Return the [x, y] coordinate for the center point of the cell that contains the specified text.  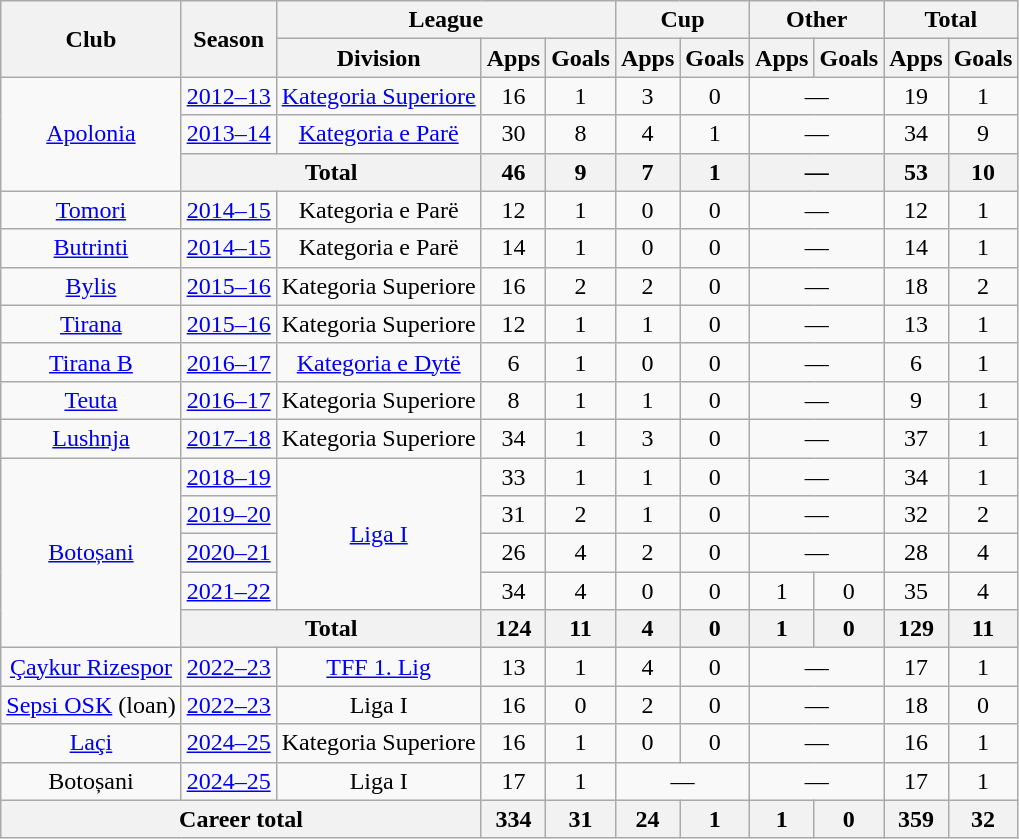
Cup [682, 20]
334 [513, 819]
37 [916, 438]
24 [647, 819]
Laçi [91, 743]
7 [647, 172]
Career total [241, 819]
10 [983, 172]
2017–18 [228, 438]
Apolonia [91, 134]
Teuta [91, 400]
2020–21 [228, 553]
Bylis [91, 286]
53 [916, 172]
Season [228, 39]
Butrinti [91, 248]
359 [916, 819]
Çaykur Rizespor [91, 667]
Tomori [91, 210]
46 [513, 172]
2012–13 [228, 96]
Other [817, 20]
2021–22 [228, 591]
124 [513, 629]
28 [916, 553]
35 [916, 591]
19 [916, 96]
Tirana [91, 324]
TFF 1. Lig [378, 667]
Kategoria e Dytë [378, 362]
26 [513, 553]
League [446, 20]
129 [916, 629]
2018–19 [228, 477]
Sepsi OSK (loan) [91, 705]
Lushnja [91, 438]
Club [91, 39]
2013–14 [228, 134]
2019–20 [228, 515]
Tirana B [91, 362]
Division [378, 58]
30 [513, 134]
33 [513, 477]
